Return the [X, Y] coordinate for the center point of the cell that contains the specified text.  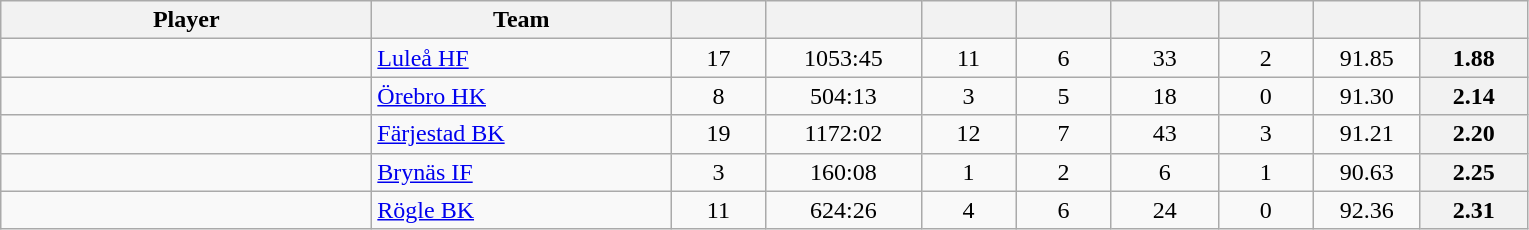
Rögle BK [522, 210]
43 [1164, 134]
624:26 [844, 210]
24 [1164, 210]
5 [1064, 96]
2.25 [1474, 172]
2.20 [1474, 134]
19 [718, 134]
33 [1164, 58]
90.63 [1366, 172]
2.31 [1474, 210]
Team [522, 20]
160:08 [844, 172]
Örebro HK [522, 96]
91.85 [1366, 58]
8 [718, 96]
12 [968, 134]
18 [1164, 96]
Player [186, 20]
1053:45 [844, 58]
504:13 [844, 96]
92.36 [1366, 210]
1.88 [1474, 58]
Brynäs IF [522, 172]
7 [1064, 134]
4 [968, 210]
2.14 [1474, 96]
91.21 [1366, 134]
91.30 [1366, 96]
Luleå HF [522, 58]
Färjestad BK [522, 134]
1172:02 [844, 134]
17 [718, 58]
